Locate the cell with the specified text and output its (X, Y) center coordinate. 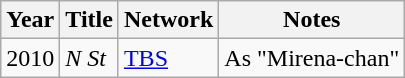
N St (90, 58)
Network (168, 20)
TBS (168, 58)
Year (30, 20)
2010 (30, 58)
Notes (312, 20)
As "Mirena-chan" (312, 58)
Title (90, 20)
